Determine the [x, y] coordinate at the center of the cell enclosing the given text.  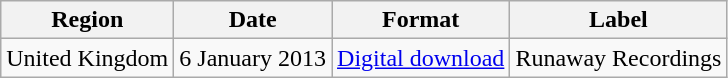
Runaway Recordings [618, 58]
Digital download [421, 58]
Date [253, 20]
6 January 2013 [253, 58]
United Kingdom [88, 58]
Label [618, 20]
Format [421, 20]
Region [88, 20]
